Search for the cell housing the specified text and yield its (x, y) center coordinate. 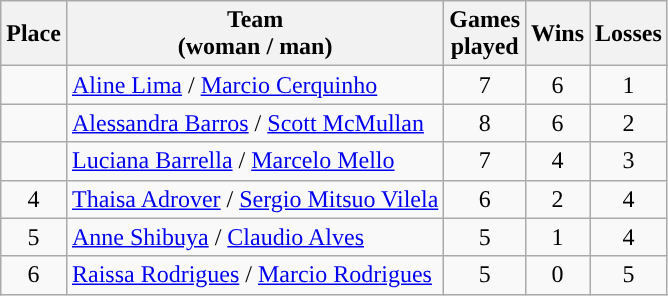
3 (629, 161)
Raissa Rodrigues / Marcio Rodrigues (254, 275)
Wins (558, 34)
Alessandra Barros / Scott McMullan (254, 123)
Luciana Barrella / Marcelo Mello (254, 161)
Losses (629, 34)
Anne Shibuya / Claudio Alves (254, 237)
Gamesplayed (485, 34)
0 (558, 275)
Aline Lima / Marcio Cerquinho (254, 85)
Place (34, 34)
8 (485, 123)
Thaisa Adrover / Sergio Mitsuo Vilela (254, 199)
Team(woman / man) (254, 34)
